Pinpoint the cell where the given text exists, returning its (X, Y) midpoint coordinate. 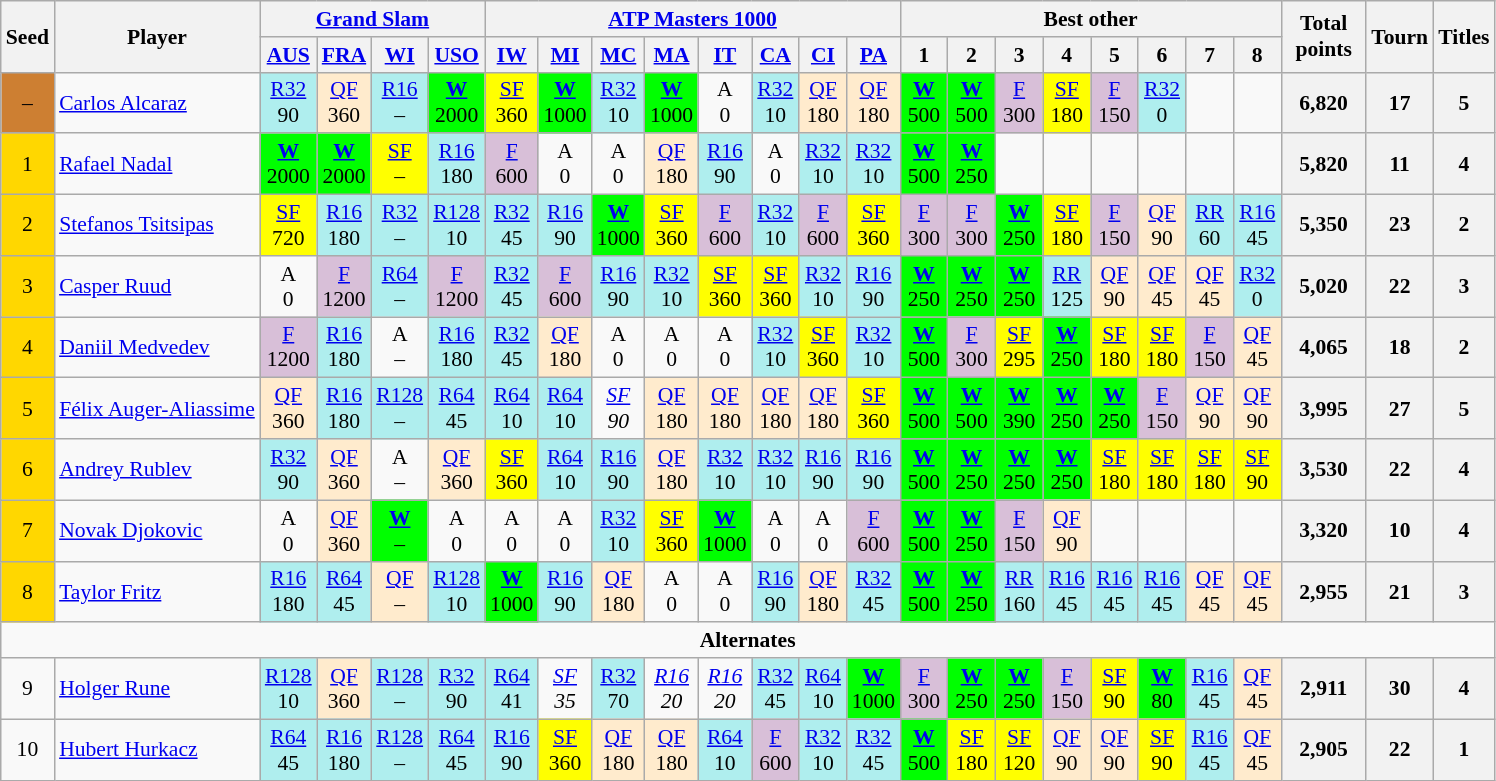
– (28, 102)
PA (874, 55)
3,995 (1324, 408)
Grand Slam (372, 19)
17 (1400, 102)
AUS (288, 55)
Seed (28, 36)
W80 (1162, 688)
Félix Auger-Aliassime (157, 408)
Alternates (748, 641)
Titles (1464, 36)
MC (618, 55)
Tourn (1400, 36)
4,065 (1324, 348)
SF35 (564, 688)
5,020 (1324, 286)
R16– (400, 102)
R6441 (512, 688)
30 (1400, 688)
Casper Ruud (157, 286)
R32– (400, 226)
Player (157, 36)
CI (823, 55)
23 (1400, 226)
11 (1400, 164)
Taylor Fritz (157, 592)
27 (1400, 408)
R3270 (618, 688)
SF295 (1019, 348)
RR160 (1019, 592)
21 (1400, 592)
WI (400, 55)
RR60 (1210, 226)
Best other (1090, 19)
SF– (400, 164)
IT (724, 55)
Andrey Rublev (157, 470)
Daniil Medvedev (157, 348)
Novak Djokovic (157, 530)
Holger Rune (157, 688)
USO (456, 55)
3,320 (1324, 530)
SF120 (1019, 750)
5,350 (1324, 226)
R64– (400, 286)
W390 (1019, 408)
RR125 (1067, 286)
6,820 (1324, 102)
W– (400, 530)
18 (1400, 348)
3,530 (1324, 470)
IW (512, 55)
2,911 (1324, 688)
QF– (400, 592)
Carlos Alcaraz (157, 102)
CA (776, 55)
SF720 (288, 226)
Totalpoints (1324, 36)
MA (672, 55)
FRA (344, 55)
Rafael Nadal (157, 164)
2,955 (1324, 592)
5,820 (1324, 164)
Hubert Hurkacz (157, 750)
ATP Masters 1000 (692, 19)
MI (564, 55)
Stefanos Tsitsipas (157, 226)
2,905 (1324, 750)
9 (28, 688)
